Scan for the cell matching the given text and deliver its (x, y) coordinate at center. 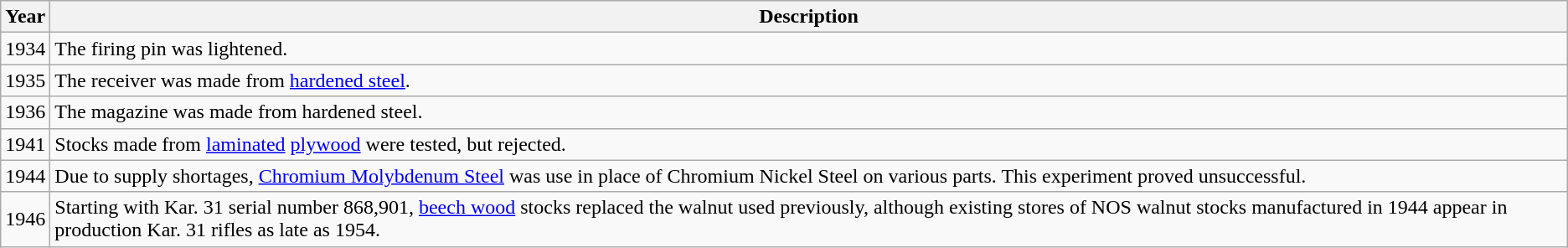
1944 (25, 176)
Year (25, 17)
Description (809, 17)
1935 (25, 80)
The firing pin was lightened. (809, 49)
The magazine was made from hardened steel. (809, 112)
Stocks made from laminated plywood were tested, but rejected. (809, 144)
1941 (25, 144)
The receiver was made from hardened steel. (809, 80)
1934 (25, 49)
1946 (25, 220)
Due to supply shortages, Chromium Molybdenum Steel was use in place of Chromium Nickel Steel on various parts. This experiment proved unsuccessful. (809, 176)
1936 (25, 112)
